Extract the (x, y) coordinate from the center of the cell holding the provided text.  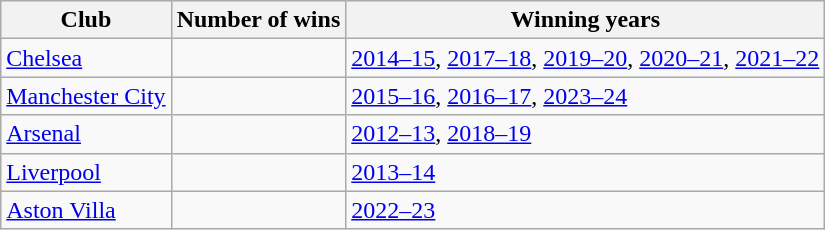
2014–15, 2017–18, 2019–20, 2020–21, 2021–22 (586, 58)
Club (86, 20)
Liverpool (86, 172)
2022–23 (586, 210)
2015–16, 2016–17, 2023–24 (586, 96)
Chelsea (86, 58)
Number of wins (258, 20)
2012–13, 2018–19 (586, 134)
Arsenal (86, 134)
Manchester City (86, 96)
Winning years (586, 20)
Aston Villa (86, 210)
2013–14 (586, 172)
